Scan for the cell matching the given text and deliver its (X, Y) coordinate at center. 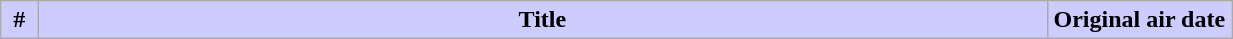
Title (542, 20)
Original air date (1140, 20)
# (20, 20)
